Provide the [x, y] coordinate of the cell's center where the given text is located.  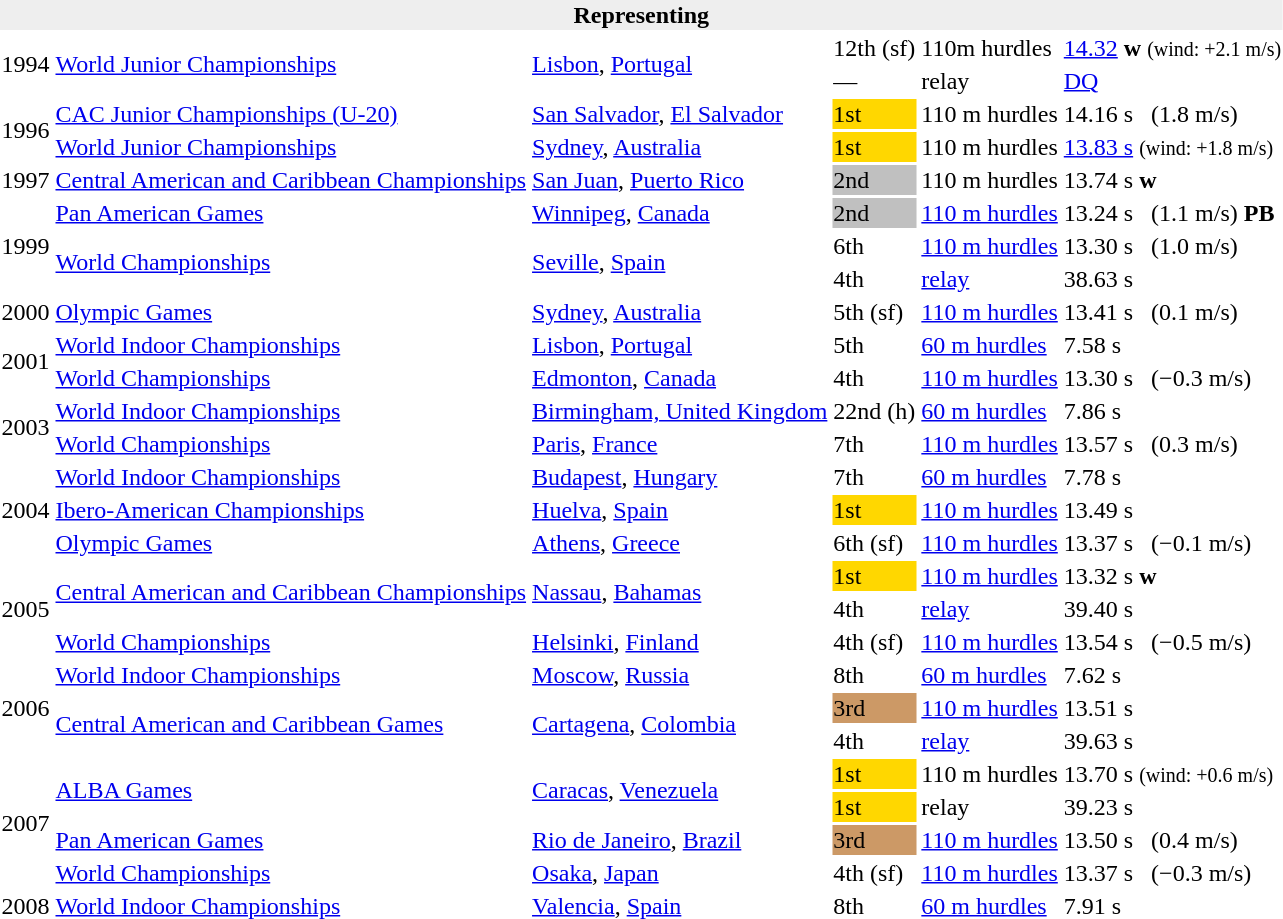
— [874, 81]
13.51 s [1172, 708]
22nd (h) [874, 411]
38.63 s [1172, 279]
Representing [642, 15]
Central American and Caribbean Games [291, 724]
1999 [26, 246]
14.16 s (1.8 m/s) [1172, 114]
13.54 s (−0.5 m/s) [1172, 642]
7.62 s [1172, 675]
39.40 s [1172, 609]
2003 [26, 428]
39.63 s [1172, 741]
Rio de Janeiro, Brazil [680, 840]
8th [874, 675]
Nassau, Bahamas [680, 592]
Birmingham, United Kingdom [680, 411]
Budapest, Hungary [680, 477]
13.50 s (0.4 m/s) [1172, 840]
13.74 s w [1172, 180]
2007 [26, 824]
Seville, Spain [680, 262]
13.24 s (1.1 m/s) PB [1172, 213]
13.32 s w [1172, 576]
San Salvador, El Salvador [680, 114]
2001 [26, 362]
5th (sf) [874, 312]
Huelva, Spain [680, 510]
Ibero-American Championships [291, 510]
13.83 s (wind: +1.8 m/s) [1172, 147]
Athens, Greece [680, 543]
13.49 s [1172, 510]
6th (sf) [874, 543]
5th [874, 345]
Osaka, Japan [680, 873]
110m hurdles [990, 48]
Paris, France [680, 444]
2004 [26, 510]
13.41 s (0.1 m/s) [1172, 312]
2006 [26, 708]
Cartagena, Colombia [680, 724]
7.58 s [1172, 345]
13.30 s (−0.3 m/s) [1172, 378]
13.70 s (wind: +0.6 m/s) [1172, 774]
CAC Junior Championships (U-20) [291, 114]
2000 [26, 312]
13.30 s (1.0 m/s) [1172, 246]
1997 [26, 180]
1994 [26, 64]
DQ [1172, 81]
Winnipeg, Canada [680, 213]
12th (sf) [874, 48]
Caracas, Venezuela [680, 790]
San Juan, Puerto Rico [680, 180]
13.37 s (−0.1 m/s) [1172, 543]
2005 [26, 609]
7.78 s [1172, 477]
7.86 s [1172, 411]
13.37 s (−0.3 m/s) [1172, 873]
39.23 s [1172, 807]
13.57 s (0.3 m/s) [1172, 444]
6th [874, 246]
Moscow, Russia [680, 675]
Helsinki, Finland [680, 642]
14.32 w (wind: +2.1 m/s) [1172, 48]
ALBA Games [291, 790]
1996 [26, 130]
Edmonton, Canada [680, 378]
